For the text-containing cell, return its midpoint in (X, Y) coordinate format. 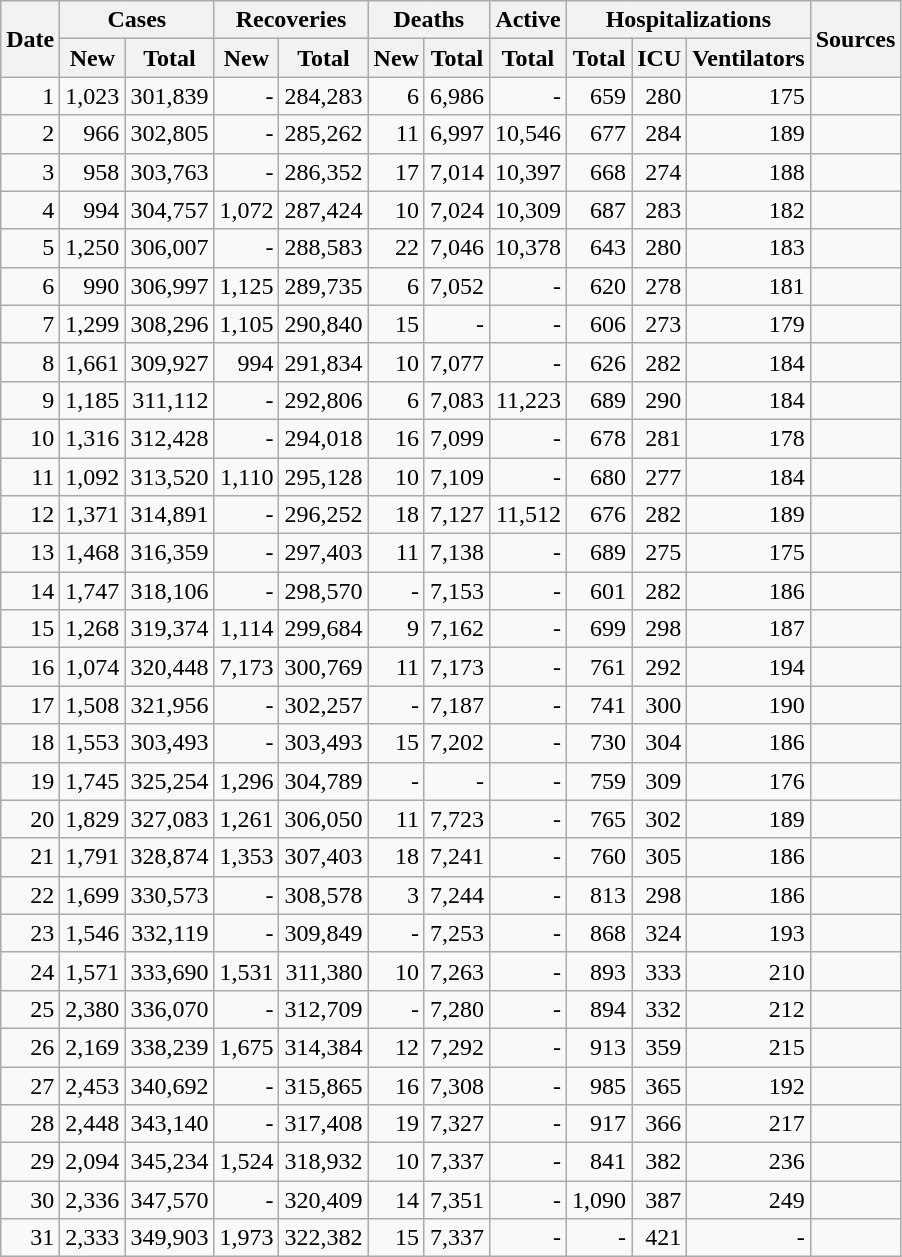
289,735 (324, 286)
893 (600, 971)
1,791 (92, 857)
913 (600, 1047)
318,106 (170, 591)
7,162 (456, 629)
359 (660, 1047)
678 (600, 438)
7 (30, 324)
7,127 (456, 515)
21 (30, 857)
274 (660, 172)
273 (660, 324)
1,531 (246, 971)
7,327 (456, 1124)
1,074 (92, 667)
277 (660, 477)
1,299 (92, 324)
23 (30, 933)
Sources (856, 39)
301,839 (170, 96)
7,046 (456, 248)
275 (660, 553)
1,699 (92, 895)
190 (749, 705)
297,403 (324, 553)
2,169 (92, 1047)
333,690 (170, 971)
10,546 (528, 134)
7,083 (456, 400)
606 (600, 324)
1,468 (92, 553)
1,371 (92, 515)
7,253 (456, 933)
1,973 (246, 1238)
894 (600, 1009)
188 (749, 172)
1,185 (92, 400)
294,018 (324, 438)
1,745 (92, 781)
278 (660, 286)
1,675 (246, 1047)
1,023 (92, 96)
990 (92, 286)
281 (660, 438)
299,684 (324, 629)
Date (30, 39)
324 (660, 933)
1,661 (92, 362)
7,263 (456, 971)
29 (30, 1162)
332 (660, 1009)
601 (600, 591)
7,109 (456, 477)
24 (30, 971)
300,769 (324, 667)
10,309 (528, 210)
340,692 (170, 1085)
7,202 (456, 743)
343,140 (170, 1124)
309,927 (170, 362)
Deaths (428, 20)
314,384 (324, 1047)
292,806 (324, 400)
1,296 (246, 781)
7,052 (456, 286)
30 (30, 1200)
285,262 (324, 134)
1,353 (246, 857)
741 (600, 705)
311,112 (170, 400)
304,757 (170, 210)
217 (749, 1124)
1,747 (92, 591)
178 (749, 438)
7,351 (456, 1200)
318,932 (324, 1162)
288,583 (324, 248)
317,408 (324, 1124)
643 (600, 248)
315,865 (324, 1085)
1,250 (92, 248)
387 (660, 1200)
1,524 (246, 1162)
325,254 (170, 781)
677 (600, 134)
286,352 (324, 172)
2 (30, 134)
730 (600, 743)
7,138 (456, 553)
1,090 (600, 1200)
304 (660, 743)
306,007 (170, 248)
322,382 (324, 1238)
7,153 (456, 591)
699 (600, 629)
284 (660, 134)
181 (749, 286)
311,380 (324, 971)
345,234 (170, 1162)
760 (600, 857)
313,520 (170, 477)
20 (30, 819)
25 (30, 1009)
6,997 (456, 134)
1,571 (92, 971)
1,316 (92, 438)
194 (749, 667)
7,187 (456, 705)
336,070 (170, 1009)
290,840 (324, 324)
382 (660, 1162)
316,359 (170, 553)
7,292 (456, 1047)
302 (660, 819)
8 (30, 362)
309 (660, 781)
295,128 (324, 477)
302,257 (324, 705)
2,094 (92, 1162)
212 (749, 1009)
1 (30, 96)
7,308 (456, 1085)
966 (92, 134)
320,448 (170, 667)
1,553 (92, 743)
187 (749, 629)
7,244 (456, 895)
1,268 (92, 629)
328,874 (170, 857)
917 (600, 1124)
Active (528, 20)
312,709 (324, 1009)
2,380 (92, 1009)
759 (600, 781)
1,508 (92, 705)
292 (660, 667)
179 (749, 324)
Recoveries (291, 20)
680 (600, 477)
7,723 (456, 819)
298,570 (324, 591)
26 (30, 1047)
659 (600, 96)
31 (30, 1238)
Ventilators (749, 58)
676 (600, 515)
210 (749, 971)
6,986 (456, 96)
283 (660, 210)
365 (660, 1085)
338,239 (170, 1047)
687 (600, 210)
7,077 (456, 362)
1,125 (246, 286)
183 (749, 248)
291,834 (324, 362)
1,114 (246, 629)
7,280 (456, 1009)
421 (660, 1238)
176 (749, 781)
7,099 (456, 438)
300 (660, 705)
333 (660, 971)
985 (600, 1085)
302,805 (170, 134)
668 (600, 172)
319,374 (170, 629)
7,241 (456, 857)
304,789 (324, 781)
1,546 (92, 933)
1,110 (246, 477)
11,512 (528, 515)
306,050 (324, 819)
620 (600, 286)
2,448 (92, 1124)
2,336 (92, 1200)
4 (30, 210)
1,105 (246, 324)
626 (600, 362)
308,296 (170, 324)
314,891 (170, 515)
308,578 (324, 895)
284,283 (324, 96)
330,573 (170, 895)
307,403 (324, 857)
320,409 (324, 1200)
7,024 (456, 210)
13 (30, 553)
290 (660, 400)
321,956 (170, 705)
868 (600, 933)
761 (600, 667)
2,333 (92, 1238)
347,570 (170, 1200)
1,092 (92, 477)
305 (660, 857)
5 (30, 248)
182 (749, 210)
215 (749, 1047)
236 (749, 1162)
10,378 (528, 248)
287,424 (324, 210)
765 (600, 819)
958 (92, 172)
192 (749, 1085)
306,997 (170, 286)
349,903 (170, 1238)
841 (600, 1162)
312,428 (170, 438)
28 (30, 1124)
296,252 (324, 515)
Hospitalizations (689, 20)
27 (30, 1085)
ICU (660, 58)
813 (600, 895)
249 (749, 1200)
1,072 (246, 210)
303,763 (170, 172)
10,397 (528, 172)
2,453 (92, 1085)
11,223 (528, 400)
7,014 (456, 172)
1,261 (246, 819)
1,829 (92, 819)
366 (660, 1124)
Cases (137, 20)
327,083 (170, 819)
332,119 (170, 933)
193 (749, 933)
309,849 (324, 933)
